Determine the [x, y] coordinate at the center of the cell enclosing the given text.  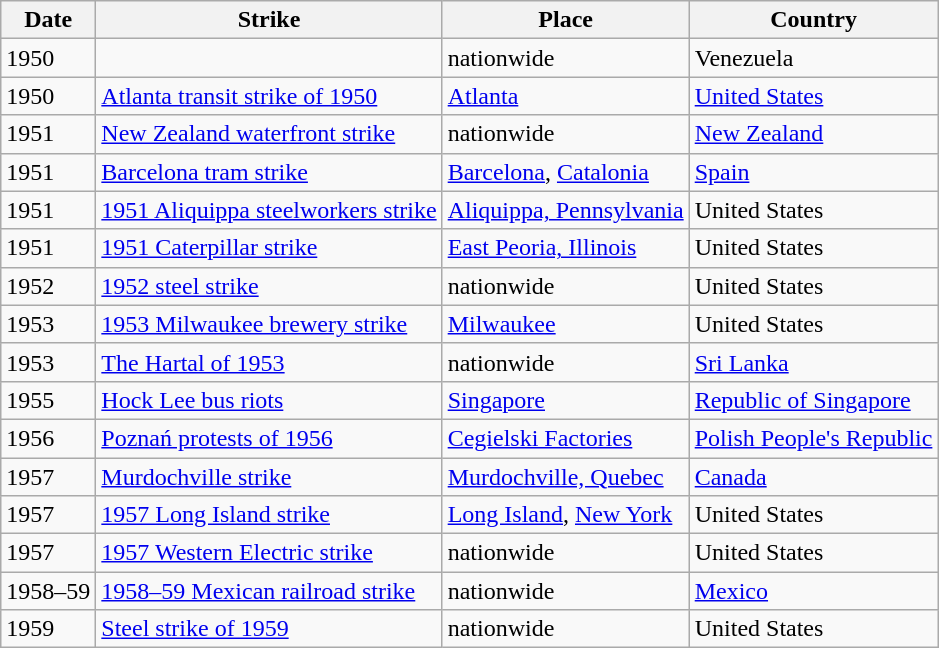
1952 steel strike [269, 286]
Singapore [566, 400]
1959 [48, 629]
Canada [814, 477]
1952 [48, 286]
Murdochville strike [269, 477]
Spain [814, 172]
1958–59 Mexican railroad strike [269, 591]
Date [48, 20]
Long Island, New York [566, 515]
Aliquippa, Pennsylvania [566, 210]
Atlanta transit strike of 1950 [269, 96]
1958–59 [48, 591]
1951 Caterpillar strike [269, 248]
Republic of Singapore [814, 400]
Milwaukee [566, 324]
Steel strike of 1959 [269, 629]
Country [814, 20]
Polish People's Republic [814, 438]
1957 Western Electric strike [269, 553]
Strike [269, 20]
1955 [48, 400]
Place [566, 20]
Murdochville, Quebec [566, 477]
1956 [48, 438]
Barcelona, Catalonia [566, 172]
Hock Lee bus riots [269, 400]
Atlanta [566, 96]
Venezuela [814, 58]
1951 Aliquippa steelworkers strike [269, 210]
Cegielski Factories [566, 438]
East Peoria, Illinois [566, 248]
Sri Lanka [814, 362]
Barcelona tram strike [269, 172]
Poznań protests of 1956 [269, 438]
New Zealand [814, 134]
1953 Milwaukee brewery strike [269, 324]
Mexico [814, 591]
New Zealand waterfront strike [269, 134]
1957 Long Island strike [269, 515]
The Hartal of 1953 [269, 362]
